Output the (X, Y) coordinate of the center of the cell containing the given text.  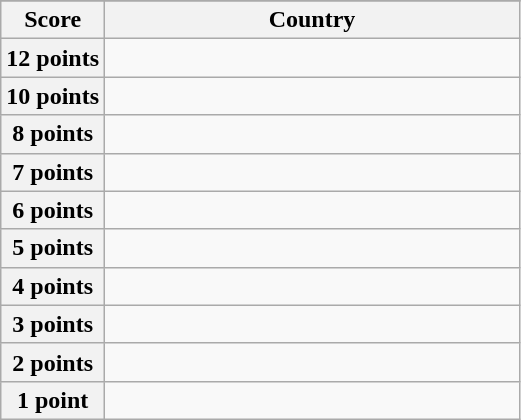
1 point (53, 400)
6 points (53, 210)
7 points (53, 172)
10 points (53, 96)
4 points (53, 286)
2 points (53, 362)
Country (312, 20)
8 points (53, 134)
12 points (53, 58)
5 points (53, 248)
Score (53, 20)
3 points (53, 324)
